Identify which cell holds the provided text, then report its [x, y] central coordinate. 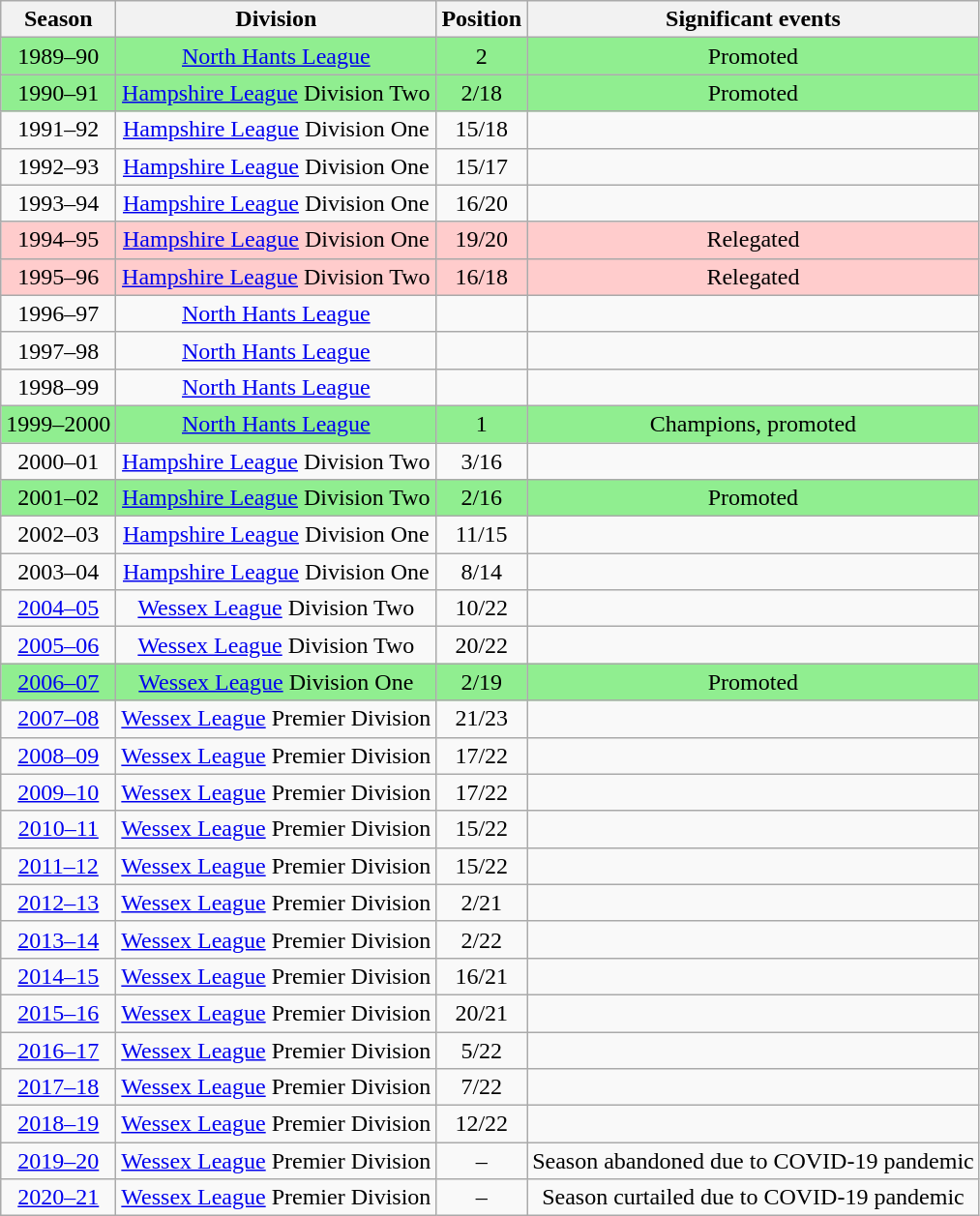
2/22 [482, 939]
Division [277, 19]
20/22 [482, 645]
2018–19 [58, 1124]
2/16 [482, 498]
10/22 [482, 608]
2010–11 [58, 829]
2020–21 [58, 1198]
2000–01 [58, 461]
7/22 [482, 1087]
12/22 [482, 1124]
2 [482, 56]
2004–05 [58, 608]
19/20 [482, 240]
2/19 [482, 682]
1994–95 [58, 240]
1993–94 [58, 203]
1990–91 [58, 93]
2005–06 [58, 645]
1997–98 [58, 350]
2015–16 [58, 1013]
2003–04 [58, 572]
2011–12 [58, 866]
1989–90 [58, 56]
2007–08 [58, 719]
11/15 [482, 535]
Position [482, 19]
2/21 [482, 903]
Significant events [754, 19]
2002–03 [58, 535]
21/23 [482, 719]
20/21 [482, 1013]
2014–15 [58, 976]
1 [482, 424]
2016–17 [58, 1050]
2009–10 [58, 792]
16/20 [482, 203]
16/18 [482, 277]
2008–09 [58, 756]
Season curtailed due to COVID-19 pandemic [754, 1198]
2013–14 [58, 939]
3/16 [482, 461]
1999–2000 [58, 424]
2001–02 [58, 498]
2006–07 [58, 682]
1995–96 [58, 277]
Champions, promoted [754, 424]
5/22 [482, 1050]
15/18 [482, 130]
2019–20 [58, 1161]
2/18 [482, 93]
Season abandoned due to COVID-19 pandemic [754, 1161]
2017–18 [58, 1087]
Wessex League Division One [277, 682]
16/21 [482, 976]
15/17 [482, 166]
1996–97 [58, 313]
Season [58, 19]
1991–92 [58, 130]
8/14 [482, 572]
2012–13 [58, 903]
1998–99 [58, 387]
1992–93 [58, 166]
